Determine the (X, Y) coordinate at the center of the cell enclosing the given text.  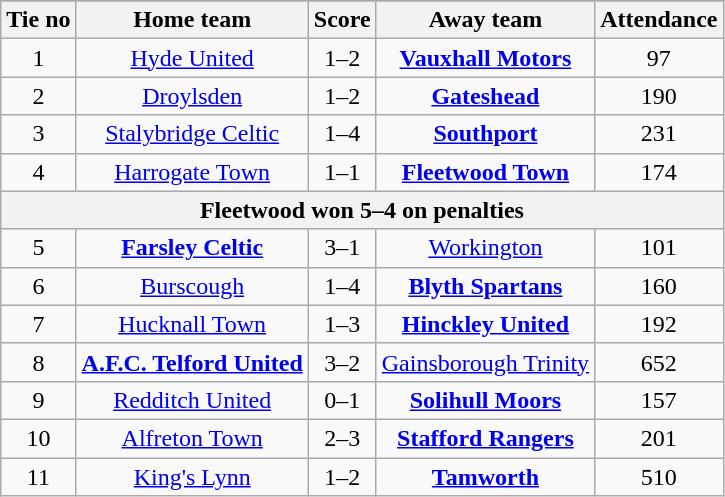
510 (659, 477)
King's Lynn (192, 477)
Burscough (192, 286)
157 (659, 400)
3 (38, 134)
A.F.C. Telford United (192, 362)
2–3 (342, 438)
Home team (192, 20)
201 (659, 438)
Redditch United (192, 400)
3–2 (342, 362)
Southport (485, 134)
Workington (485, 248)
10 (38, 438)
Solihull Moors (485, 400)
174 (659, 172)
Tie no (38, 20)
3–1 (342, 248)
Stalybridge Celtic (192, 134)
101 (659, 248)
Fleetwood won 5–4 on penalties (362, 210)
8 (38, 362)
1–1 (342, 172)
Score (342, 20)
Away team (485, 20)
Stafford Rangers (485, 438)
Hyde United (192, 58)
652 (659, 362)
160 (659, 286)
1–3 (342, 324)
Hucknall Town (192, 324)
231 (659, 134)
6 (38, 286)
Hinckley United (485, 324)
Harrogate Town (192, 172)
Alfreton Town (192, 438)
7 (38, 324)
9 (38, 400)
5 (38, 248)
4 (38, 172)
11 (38, 477)
192 (659, 324)
2 (38, 96)
Vauxhall Motors (485, 58)
Attendance (659, 20)
1 (38, 58)
Fleetwood Town (485, 172)
Droylsden (192, 96)
0–1 (342, 400)
Gateshead (485, 96)
Tamworth (485, 477)
Gainsborough Trinity (485, 362)
190 (659, 96)
Farsley Celtic (192, 248)
Blyth Spartans (485, 286)
97 (659, 58)
